Determine the (x, y) coordinate at the center of the cell enclosing the given text.  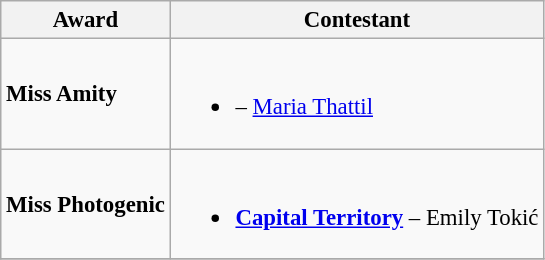
Miss Photogenic (86, 204)
Award (86, 20)
Contestant (357, 20)
Miss Amity (86, 94)
Capital Territory – Emily Tokić (357, 204)
– Maria Thattil (357, 94)
